Search for the cell housing the specified text and yield its [x, y] center coordinate. 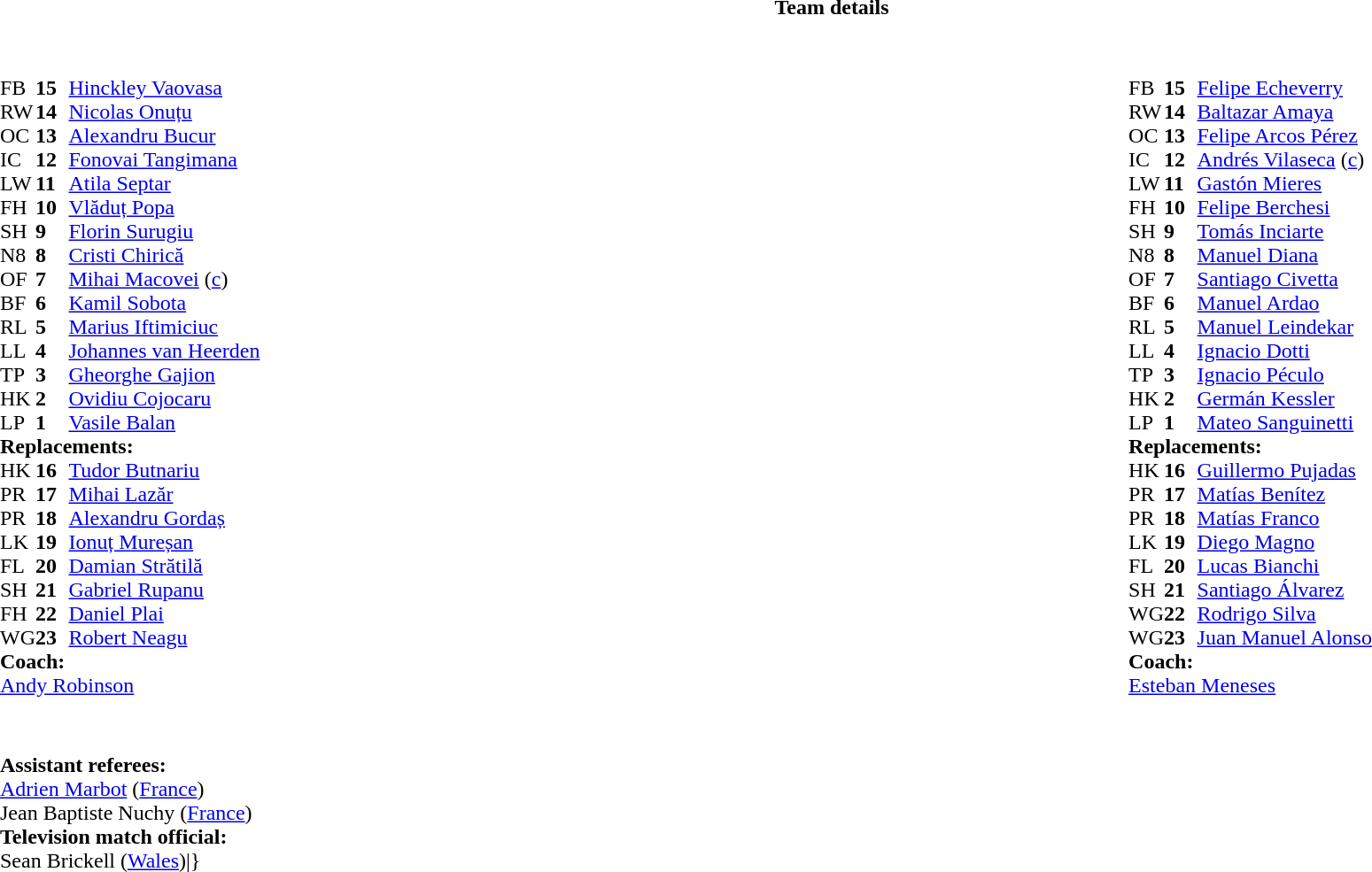
Rodrigo Silva [1284, 614]
Kamil Sobota [164, 303]
Ignacio Dotti [1284, 351]
Gabriel Rupanu [164, 590]
Florin Surugiu [164, 232]
Manuel Ardao [1284, 303]
Guillermo Pujadas [1284, 471]
Daniel Plai [164, 614]
Johannes van Heerden [164, 351]
Vasile Balan [164, 423]
Santiago Civetta [1284, 280]
Hinckley Vaovasa [164, 89]
Mihai Macovei (c) [164, 280]
Manuel Diana [1284, 255]
Esteban Meneses [1251, 685]
Lucas Bianchi [1284, 567]
Tomás Inciarte [1284, 232]
Robert Neagu [164, 637]
Juan Manuel Alonso [1284, 637]
Andy Robinson [129, 685]
Santiago Álvarez [1284, 590]
Nicolas Onuțu [164, 112]
Ovidiu Cojocaru [164, 398]
Gastón Mieres [1284, 184]
Andrés Vilaseca (c) [1284, 159]
Ignacio Péculo [1284, 375]
Baltazar Amaya [1284, 112]
Matías Benítez [1284, 494]
Germán Kessler [1284, 398]
Alexandru Bucur [164, 136]
Cristi Chirică [164, 255]
Tudor Butnariu [164, 471]
Alexandru Gordaș [164, 519]
Felipe Berchesi [1284, 207]
Mateo Sanguinetti [1284, 423]
Felipe Arcos Pérez [1284, 136]
Manuel Leindekar [1284, 328]
Mihai Lazăr [164, 494]
Gheorghe Gajion [164, 375]
Felipe Echeverry [1284, 89]
Fonovai Tangimana [164, 159]
Damian Strătilă [164, 567]
Marius Iftimiciuc [164, 328]
Diego Magno [1284, 542]
Atila Septar [164, 184]
Vlăduț Popa [164, 207]
Matías Franco [1284, 519]
Ionuț Mureșan [164, 542]
